For the text-containing cell, return its midpoint in (x, y) coordinate format. 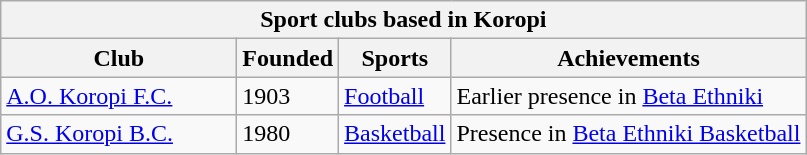
Football (395, 96)
G.S. Koropi B.C. (119, 134)
Sport clubs based in Koropi (404, 20)
A.O. Koropi F.C. (119, 96)
1903 (288, 96)
Founded (288, 58)
1980 (288, 134)
Club (119, 58)
Sports (395, 58)
Earlier presence in Beta Ethniki (628, 96)
Presence in Beta Ethniki Basketball (628, 134)
Basketball (395, 134)
Achievements (628, 58)
